Search for the cell housing the specified text and yield its (x, y) center coordinate. 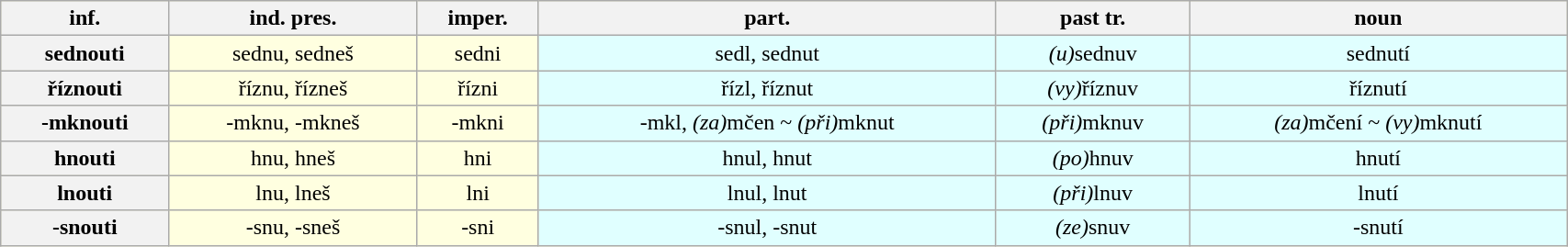
hnul, hnut (767, 158)
imper. (478, 18)
(ze)snuv (1093, 228)
noun (1378, 18)
lnutí (1378, 193)
(vy)říznuv (1093, 88)
říznu, řízneš (294, 88)
lnouti (85, 193)
(při)lnuv (1093, 193)
říznutí (1378, 88)
-snul, -snut (767, 228)
-snu, -sneš (294, 228)
-mkl, (za)mčen ~ (při)mknut (767, 123)
(za)mčení ~ (vy)mknutí (1378, 123)
(u)sednuv (1093, 53)
-mknouti (85, 123)
inf. (85, 18)
hni (478, 158)
past tr. (1093, 18)
hnu, hneš (294, 158)
(po)hnuv (1093, 158)
-snutí (1378, 228)
(při)mknuv (1093, 123)
říznouti (85, 88)
sednouti (85, 53)
-snouti (85, 228)
lnul, lnut (767, 193)
hnouti (85, 158)
sedni (478, 53)
lni (478, 193)
-mkni (478, 123)
sedl, sednut (767, 53)
hnutí (1378, 158)
řízl, říznut (767, 88)
-sni (478, 228)
lnu, lneš (294, 193)
sednu, sedneš (294, 53)
part. (767, 18)
ind. pres. (294, 18)
řízni (478, 88)
-mknu, -mkneš (294, 123)
sednutí (1378, 53)
